Scan for the cell matching the given text and deliver its (X, Y) coordinate at center. 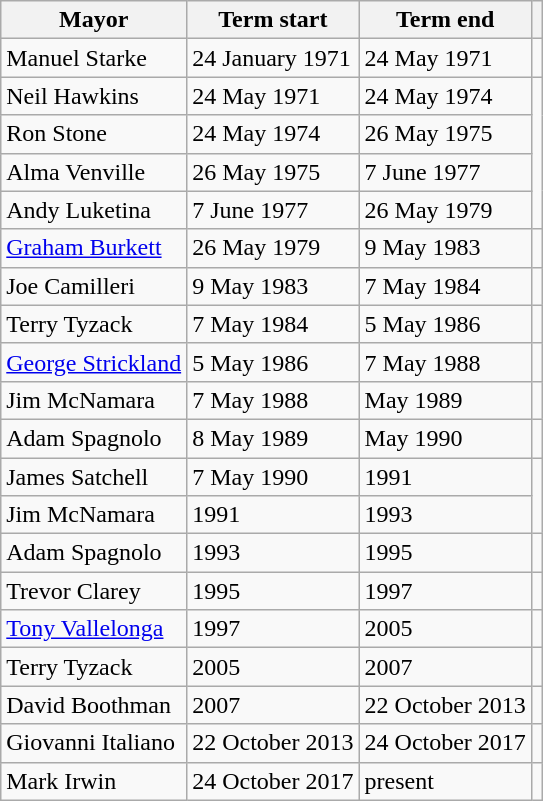
Giovanni Italiano (94, 743)
James Satchell (94, 477)
7 May 1990 (273, 477)
May 1989 (445, 400)
Alma Venville (94, 172)
Neil Hawkins (94, 96)
Manuel Starke (94, 58)
Tony Vallelonga (94, 629)
Andy Luketina (94, 210)
May 1990 (445, 438)
George Strickland (94, 362)
24 January 1971 (273, 58)
Term start (273, 20)
Ron Stone (94, 134)
Mayor (94, 20)
David Boothman (94, 705)
present (445, 781)
8 May 1989 (273, 438)
Trevor Clarey (94, 591)
Graham Burkett (94, 248)
Term end (445, 20)
Joe Camilleri (94, 286)
Mark Irwin (94, 781)
